Return [X, Y] of the center of cell containing provided text 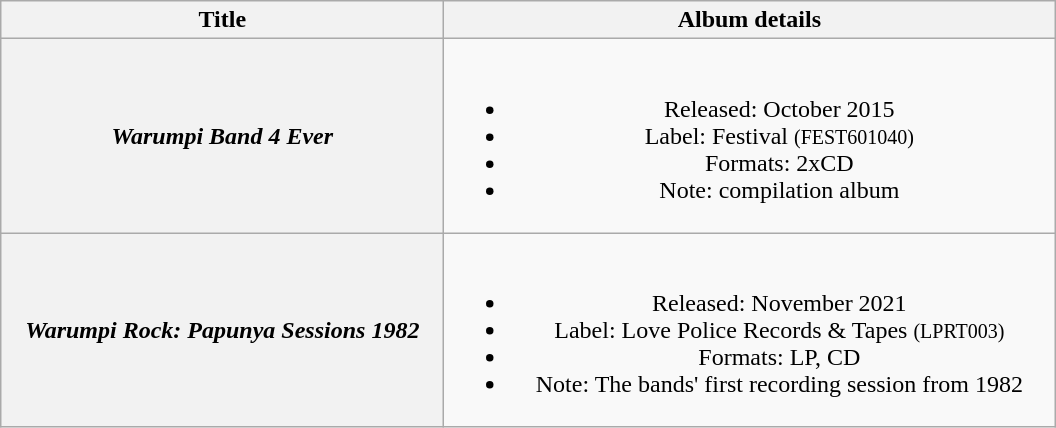
Title [222, 20]
Released: October 2015Label: Festival (FEST601040)Formats: 2xCDNote: compilation album [750, 136]
Released: November 2021Label: Love Police Records & Tapes (LPRT003)Formats: LP, CDNote: The bands' first recording session from 1982 [750, 330]
Album details [750, 20]
Warumpi Rock: Papunya Sessions 1982 [222, 330]
Warumpi Band 4 Ever [222, 136]
